Capture the cell that displays the provided text and extract its [x, y] central coordinate. 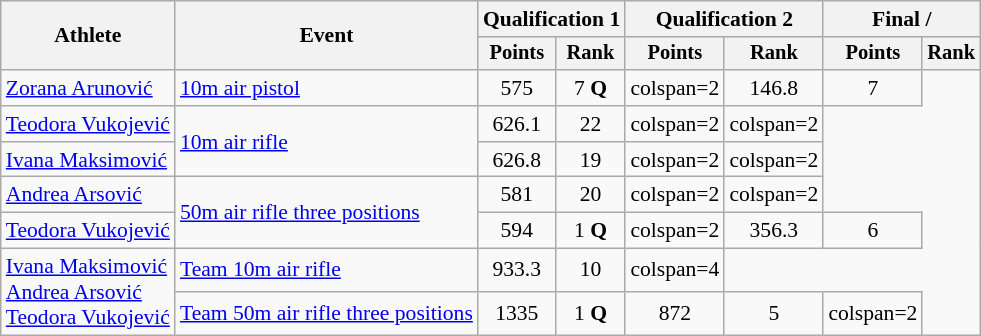
10m air pistol [326, 88]
Qualification 2 [724, 19]
Event [326, 36]
594 [517, 231]
Team 50m air rifle three positions [326, 314]
5 [774, 314]
Ivana MaksimovićAndrea ArsovićTeodora Vukojević [88, 292]
1335 [517, 314]
19 [591, 160]
Qualification 1 [552, 19]
Andrea Arsović [88, 195]
Ivana Maksimović [88, 160]
50m air rifle three positions [326, 212]
10 [591, 270]
626.1 [517, 124]
626.8 [517, 160]
356.3 [774, 231]
581 [517, 195]
575 [517, 88]
20 [591, 195]
933.3 [517, 270]
7 Q [591, 88]
7 [872, 88]
22 [591, 124]
Athlete [88, 36]
10m air rifle [326, 142]
6 [872, 231]
Team 10m air rifle [326, 270]
146.8 [774, 88]
Zorana Arunović [88, 88]
872 [674, 314]
colspan=4 [674, 270]
Final / [902, 19]
